Search for the cell housing the specified text and yield its (x, y) center coordinate. 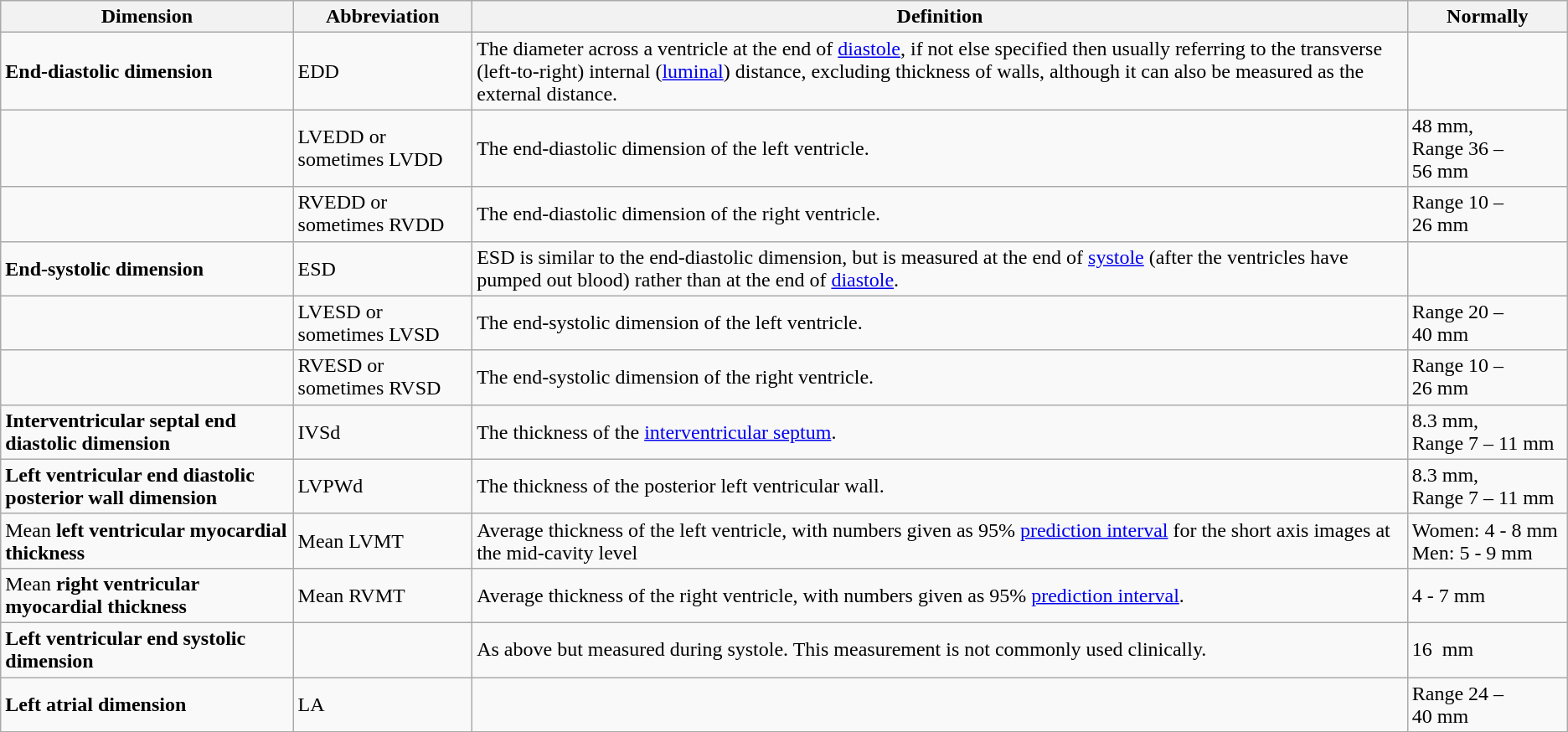
The end-systolic dimension of the left ventricle. (940, 323)
Dimension (147, 17)
Mean LVMT (383, 541)
Left ventricular end systolic dimension (147, 650)
Women: 4 - 8 mmMen: 5 - 9 mm (1488, 541)
Definition (940, 17)
4 - 7 mm (1488, 595)
Left ventricular end diastolic posterior wall dimension (147, 486)
LVESD or sometimes LVSD (383, 323)
EDD (383, 71)
ESD (383, 268)
The end-diastolic dimension of the right ventricle. (940, 214)
As above but measured during systole. This measurement is not commonly used clinically. (940, 650)
Left atrial dimension (147, 704)
Abbreviation (383, 17)
The end-systolic dimension of the right ventricle. (940, 377)
LVEDD or sometimes LVDD (383, 148)
Mean left ventricular myocardial thickness (147, 541)
48 mm, Range 36 – 56 mm (1488, 148)
The thickness of the posterior left ventricular wall. (940, 486)
Mean right ventricular myocardial thickness (147, 595)
Range 24 – 40 mm (1488, 704)
Interventricular septal end diastolic dimension (147, 432)
Range 20 – 40 mm (1488, 323)
IVSd (383, 432)
LA (383, 704)
The end-diastolic dimension of the left ventricle. (940, 148)
RVEDD or sometimes RVDD (383, 214)
End-diastolic dimension (147, 71)
Normally (1488, 17)
RVESD or sometimes RVSD (383, 377)
Average thickness of the left ventricle, with numbers given as 95% prediction interval for the short axis images at the mid-cavity level (940, 541)
LVPWd (383, 486)
16 mm (1488, 650)
The thickness of the interventricular septum. (940, 432)
Mean RVMT (383, 595)
Average thickness of the right ventricle, with numbers given as 95% prediction interval. (940, 595)
End-systolic dimension (147, 268)
